Determine the (x, y) coordinate at the center of the cell enclosing the given text.  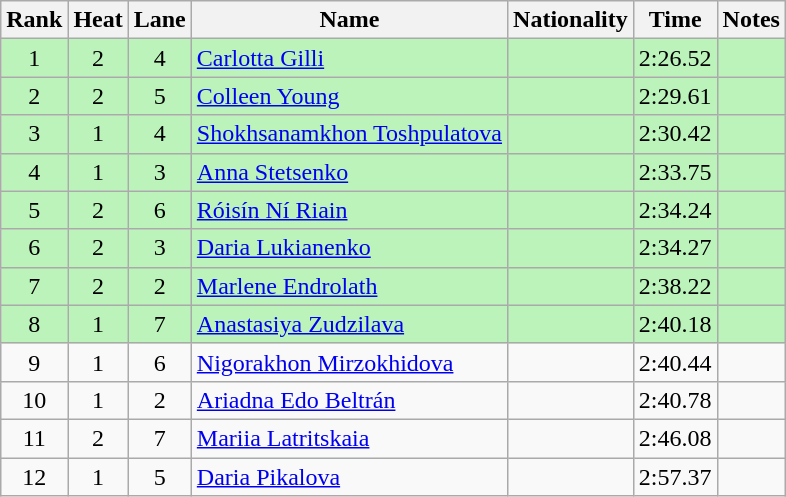
2:34.24 (675, 210)
Notes (751, 20)
8 (34, 324)
Mariia Latritskaia (349, 438)
Daria Pikalova (349, 477)
2:40.44 (675, 362)
Anna Stetsenko (349, 172)
10 (34, 400)
Daria Lukianenko (349, 248)
9 (34, 362)
Shokhsanamkhon Toshpulatova (349, 134)
Colleen Young (349, 96)
Nationality (571, 20)
Heat (98, 20)
Name (349, 20)
11 (34, 438)
Rank (34, 20)
2:57.37 (675, 477)
Marlene Endrolath (349, 286)
Time (675, 20)
Anastasiya Zudzilava (349, 324)
12 (34, 477)
Lane (160, 20)
2:40.78 (675, 400)
Carlotta Gilli (349, 58)
Nigorakhon Mirzokhidova (349, 362)
2:29.61 (675, 96)
Ariadna Edo Beltrán (349, 400)
2:38.22 (675, 286)
2:40.18 (675, 324)
2:46.08 (675, 438)
Róisín Ní Riain (349, 210)
2:33.75 (675, 172)
2:34.27 (675, 248)
2:30.42 (675, 134)
2:26.52 (675, 58)
